Provide the (X, Y) coordinate of the cell's center where the given text is located.  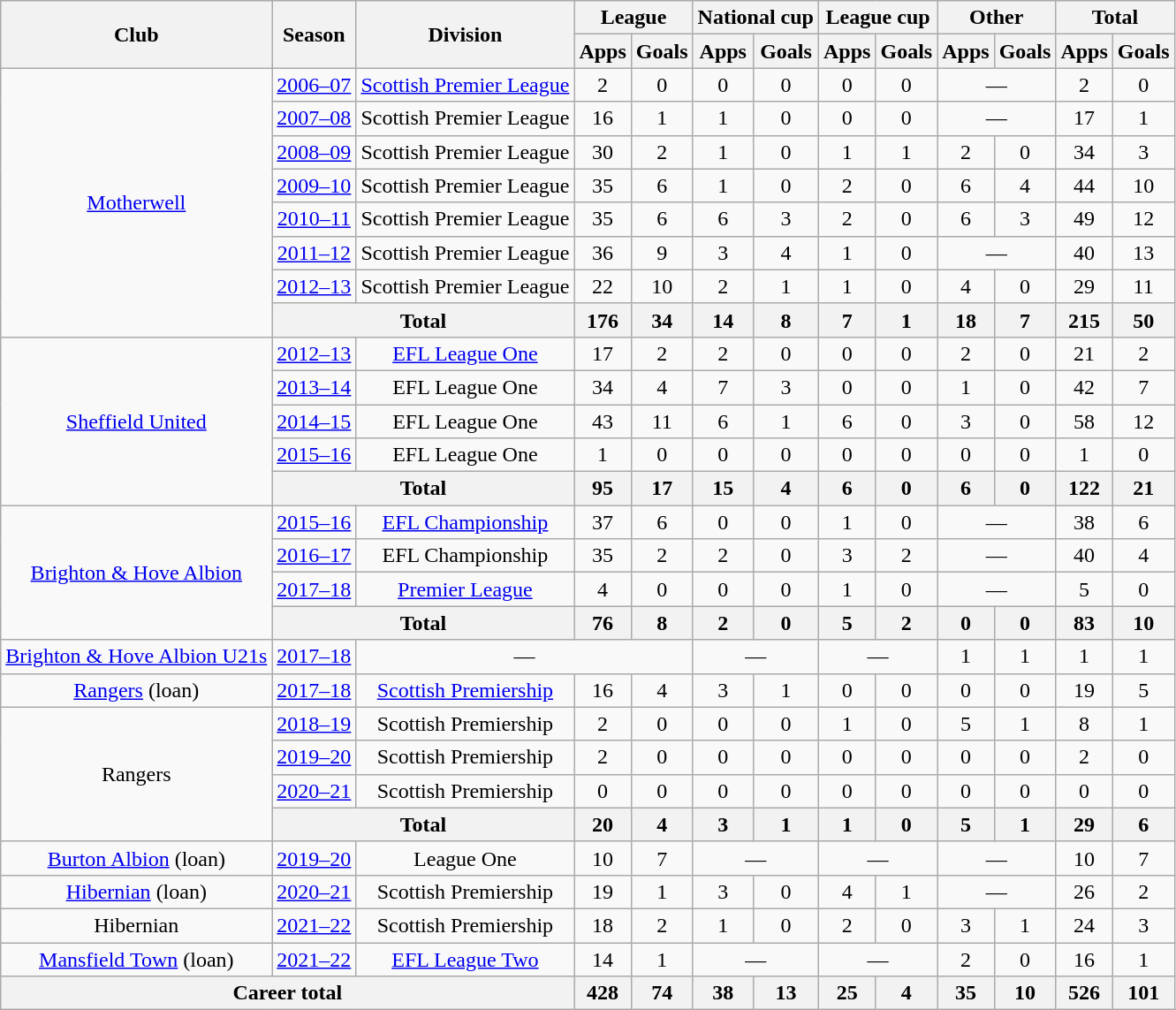
25 (847, 993)
36 (603, 253)
95 (603, 489)
National cup (755, 18)
League One (465, 858)
20 (603, 824)
428 (603, 993)
Mansfield Town (loan) (136, 959)
Hibernian (136, 925)
Motherwell (136, 202)
Burton Albion (loan) (136, 858)
Career total (288, 993)
Club (136, 34)
101 (1143, 993)
44 (1084, 186)
74 (662, 993)
2010–11 (315, 219)
2016–17 (315, 556)
Rangers (136, 774)
83 (1084, 623)
Hibernian (loan) (136, 892)
9 (662, 253)
24 (1084, 925)
2018–19 (315, 724)
Brighton & Hove Albion (136, 573)
43 (603, 421)
2014–15 (315, 421)
215 (1084, 320)
Division (465, 34)
22 (603, 286)
50 (1143, 320)
42 (1084, 387)
30 (603, 152)
2011–12 (315, 253)
Other (997, 18)
49 (1084, 219)
Rangers (loan) (136, 690)
2009–10 (315, 186)
2006–07 (315, 85)
Sheffield United (136, 421)
176 (603, 320)
37 (603, 522)
76 (603, 623)
58 (1084, 421)
2008–09 (315, 152)
EFL League Two (465, 959)
Season (315, 34)
League cup (878, 18)
2007–08 (315, 118)
15 (723, 489)
26 (1084, 892)
Premier League (465, 589)
League (634, 18)
526 (1084, 993)
2013–14 (315, 387)
122 (1084, 489)
Brighton & Hove Albion U21s (136, 657)
